Pinpoint the cell where the given text exists, returning its [X, Y] midpoint coordinate. 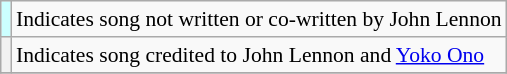
Indicates song not written or co-written by John Lennon [259, 19]
Indicates song credited to John Lennon and Yoko Ono [259, 55]
